Output the [X, Y] coordinate of the center of the cell containing the given text.  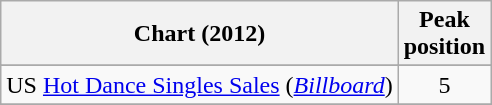
Peakposition [444, 34]
5 [444, 85]
Chart (2012) [200, 34]
US Hot Dance Singles Sales (Billboard) [200, 85]
